Capture the cell that displays the provided text and extract its (x, y) central coordinate. 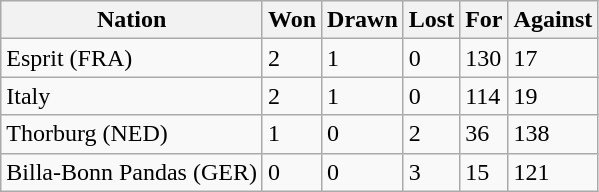
Nation (132, 20)
138 (553, 134)
130 (484, 58)
19 (553, 96)
Won (292, 20)
For (484, 20)
114 (484, 96)
Italy (132, 96)
Esprit (FRA) (132, 58)
3 (431, 172)
Against (553, 20)
Drawn (363, 20)
17 (553, 58)
Billa-Bonn Pandas (GER) (132, 172)
15 (484, 172)
Lost (431, 20)
121 (553, 172)
Thorburg (NED) (132, 134)
36 (484, 134)
